Extract the [x, y] coordinate from the center of the cell holding the provided text.  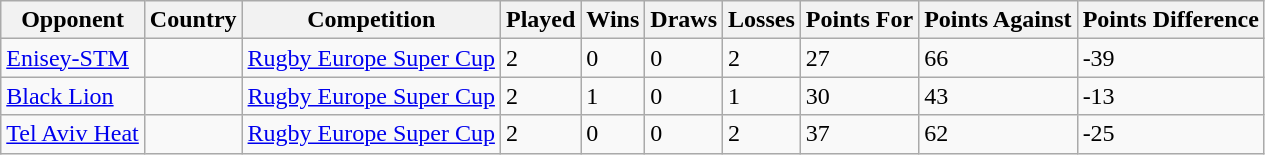
27 [859, 58]
Points For [859, 20]
Black Lion [73, 96]
43 [998, 96]
30 [859, 96]
Points Difference [1170, 20]
Opponent [73, 20]
62 [998, 134]
Enisey-STM [73, 58]
Draws [684, 20]
Country [193, 20]
-39 [1170, 58]
Points Against [998, 20]
-13 [1170, 96]
Wins [613, 20]
Competition [371, 20]
Tel Aviv Heat [73, 134]
66 [998, 58]
Losses [762, 20]
Played [540, 20]
37 [859, 134]
-25 [1170, 134]
